Detect which cell encompasses the target text, then output its (x, y) center coordinate. 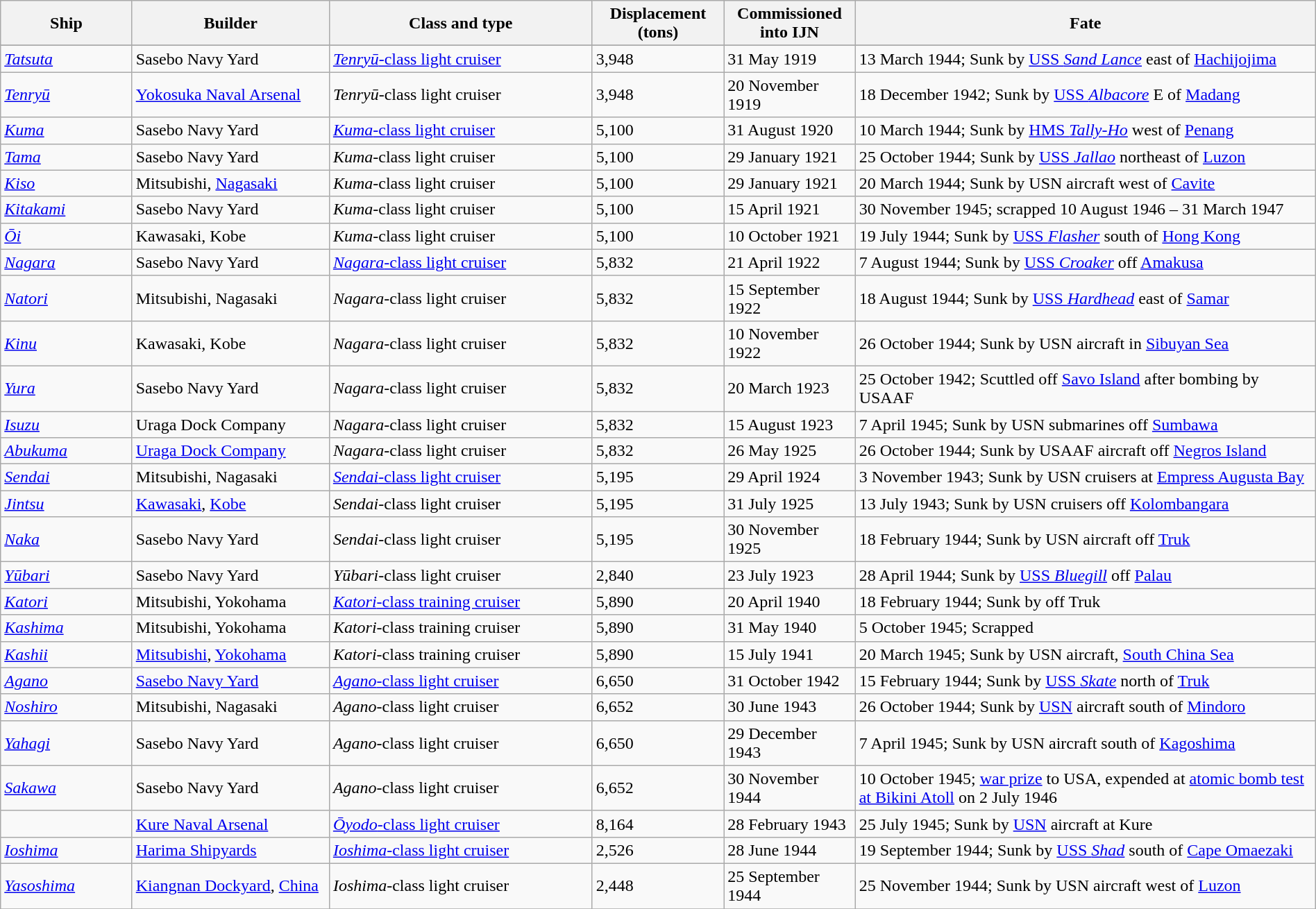
Jintsu (67, 504)
26 May 1925 (790, 451)
15 April 1921 (790, 210)
Ship (67, 24)
Yura (67, 389)
15 February 1944; Sunk by USS Skate north of Truk (1086, 681)
Sakawa (67, 788)
25 November 1944; Sunk by USN aircraft west of Luzon (1086, 885)
18 February 1944; Sunk by USN aircraft off Truk (1086, 540)
Harima Shipyards (230, 850)
13 March 1944; Sunk by USS Sand Lance east of Hachijojima (1086, 59)
23 July 1923 (790, 575)
13 July 1943; Sunk by USN cruisers off Kolombangara (1086, 504)
Isuzu (67, 424)
29 December 1943 (790, 742)
20 March 1945; Sunk by USN aircraft, South China Sea (1086, 654)
31 October 1942 (790, 681)
Yūbari (67, 575)
Kure Naval Arsenal (230, 824)
Natori (67, 298)
28 February 1943 (790, 824)
Tatsuta (67, 59)
15 August 1923 (790, 424)
30 November 1925 (790, 540)
30 June 1943 (790, 707)
2,840 (658, 575)
20 November 1919 (790, 94)
25 September 1944 (790, 885)
30 November 1945; scrapped 10 August 1946 – 31 March 1947 (1086, 210)
Fate (1086, 24)
25 October 1942; Scuttled off Savo Island after bombing by USAAF (1086, 389)
Tama (67, 157)
Abukuma (67, 451)
18 August 1944; Sunk by USS Hardhead east of Samar (1086, 298)
20 March 1944; Sunk by USN aircraft west of Cavite (1086, 183)
Commissioned into IJN (790, 24)
21 April 1922 (790, 262)
26 October 1944; Sunk by USAAF aircraft off Negros Island (1086, 451)
28 April 1944; Sunk by USS Bluegill off Palau (1086, 575)
25 October 1944; Sunk by USS Jallao northeast of Luzon (1086, 157)
Sendai (67, 477)
Ōi (67, 236)
18 February 1944; Sunk by off Truk (1086, 602)
Kuma (67, 130)
20 April 1940 (790, 602)
31 May 1919 (790, 59)
Yūbari-class light cruiser (461, 575)
Kinu (67, 343)
19 September 1944; Sunk by USS Shad south of Cape Omaezaki (1086, 850)
Yokosuka Naval Arsenal (230, 94)
Tenryū (67, 94)
31 August 1920 (790, 130)
Katori (67, 602)
10 March 1944; Sunk by HMS Tally-Ho west of Penang (1086, 130)
Kiangnan Dockyard, China (230, 885)
15 July 1941 (790, 654)
20 March 1923 (790, 389)
8,164 (658, 824)
Kiso (67, 183)
Naka (67, 540)
10 October 1921 (790, 236)
3 November 1943; Sunk by USN cruisers at Empress Augusta Bay (1086, 477)
Ōyodo-class light cruiser (461, 824)
26 October 1944; Sunk by USN aircraft south of Mindoro (1086, 707)
28 June 1944 (790, 850)
2,526 (658, 850)
30 November 1944 (790, 788)
15 September 1922 (790, 298)
Yahagi (67, 742)
Nagara (67, 262)
Kashii (67, 654)
29 April 1924 (790, 477)
Kitakami (67, 210)
2,448 (658, 885)
26 October 1944; Sunk by USN aircraft in Sibuyan Sea (1086, 343)
Agano (67, 681)
Displacement (tons) (658, 24)
Yasoshima (67, 885)
18 December 1942; Sunk by USS Albacore E of Madang (1086, 94)
10 November 1922 (790, 343)
10 October 1945; war prize to USA, expended at atomic bomb test at Bikini Atoll on 2 July 1946 (1086, 788)
Builder (230, 24)
Kashima (67, 628)
25 July 1945; Sunk by USN aircraft at Kure (1086, 824)
31 July 1925 (790, 504)
7 April 1945; Sunk by USN aircraft south of Kagoshima (1086, 742)
19 July 1944; Sunk by USS Flasher south of Hong Kong (1086, 236)
7 April 1945; Sunk by USN submarines off Sumbawa (1086, 424)
7 August 1944; Sunk by USS Croaker off Amakusa (1086, 262)
5 October 1945; Scrapped (1086, 628)
Noshiro (67, 707)
Ioshima (67, 850)
Class and type (461, 24)
31 May 1940 (790, 628)
